Locate the cell with the specified text and output its (x, y) center coordinate. 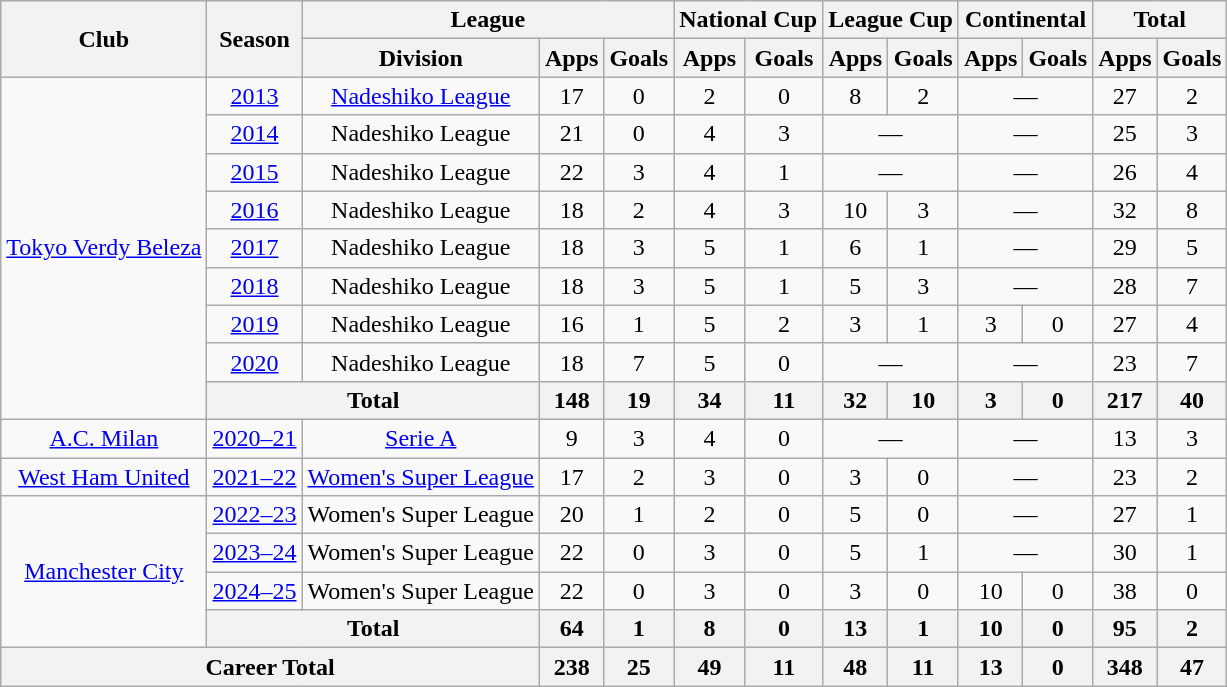
Serie A (420, 438)
2016 (254, 210)
2022–23 (254, 515)
30 (1125, 553)
47 (1192, 667)
21 (571, 134)
26 (1125, 172)
348 (1125, 667)
40 (1192, 400)
Club (104, 39)
48 (856, 667)
238 (571, 667)
64 (571, 629)
6 (856, 248)
2024–25 (254, 591)
217 (1125, 400)
2014 (254, 134)
2023–24 (254, 553)
20 (571, 515)
2013 (254, 96)
28 (1125, 286)
29 (1125, 248)
148 (571, 400)
95 (1125, 629)
Division (420, 58)
National Cup (748, 20)
2017 (254, 248)
2020 (254, 362)
2019 (254, 324)
9 (571, 438)
Season (254, 39)
Career Total (270, 667)
19 (639, 400)
League Cup (891, 20)
16 (571, 324)
League (488, 20)
2020–21 (254, 438)
Manchester City (104, 572)
Tokyo Verdy Beleza (104, 248)
A.C. Milan (104, 438)
2018 (254, 286)
Continental (1025, 20)
38 (1125, 591)
2015 (254, 172)
West Ham United (104, 477)
49 (710, 667)
34 (710, 400)
2021–22 (254, 477)
